Scan for the cell matching the given text and deliver its [x, y] coordinate at center. 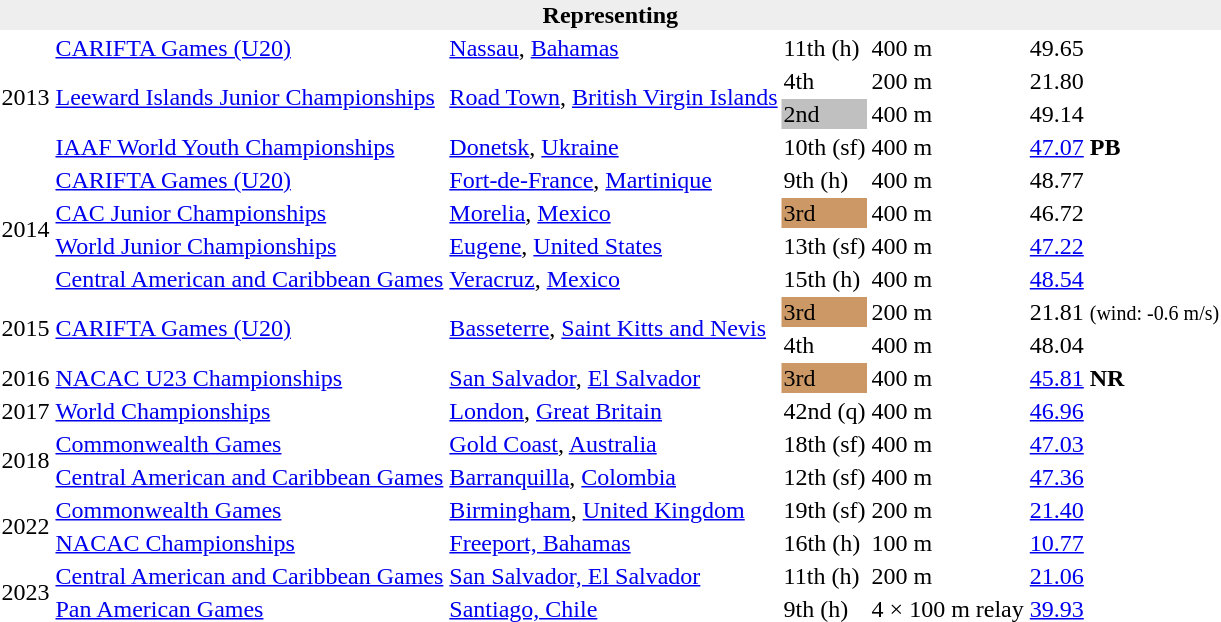
Leeward Islands Junior Championships [250, 98]
47.22 [1124, 246]
Eugene, United States [614, 246]
2013 [26, 98]
IAAF World Youth Championships [250, 147]
Donetsk, Ukraine [614, 147]
10.77 [1124, 543]
45.81 NR [1124, 378]
100 m [948, 543]
NACAC Championships [250, 543]
15th (h) [824, 279]
Road Town, British Virgin Islands [614, 98]
49.65 [1124, 48]
Gold Coast, Australia [614, 444]
Morelia, Mexico [614, 213]
21.40 [1124, 510]
2016 [26, 378]
42nd (q) [824, 411]
CAC Junior Championships [250, 213]
2018 [26, 460]
World Junior Championships [250, 246]
49.14 [1124, 114]
Fort-de-France, Martinique [614, 180]
Nassau, Bahamas [614, 48]
47.36 [1124, 477]
2017 [26, 411]
NACAC U23 Championships [250, 378]
18th (sf) [824, 444]
12th (sf) [824, 477]
21.06 [1124, 576]
21.81 (wind: -0.6 m/s) [1124, 312]
Barranquilla, Colombia [614, 477]
46.72 [1124, 213]
London, Great Britain [614, 411]
48.04 [1124, 345]
Birmingham, United Kingdom [614, 510]
19th (sf) [824, 510]
2nd [824, 114]
48.54 [1124, 279]
13th (sf) [824, 246]
World Championships [250, 411]
10th (sf) [824, 147]
Freeport, Bahamas [614, 543]
2015 [26, 328]
Veracruz, Mexico [614, 279]
47.07 PB [1124, 147]
9th (h) [824, 180]
47.03 [1124, 444]
Representing [610, 15]
46.96 [1124, 411]
48.77 [1124, 180]
Basseterre, Saint Kitts and Nevis [614, 328]
16th (h) [824, 543]
2022 [26, 526]
21.80 [1124, 81]
2014 [26, 230]
